Locate the cell with the specified text and output its [X, Y] center coordinate. 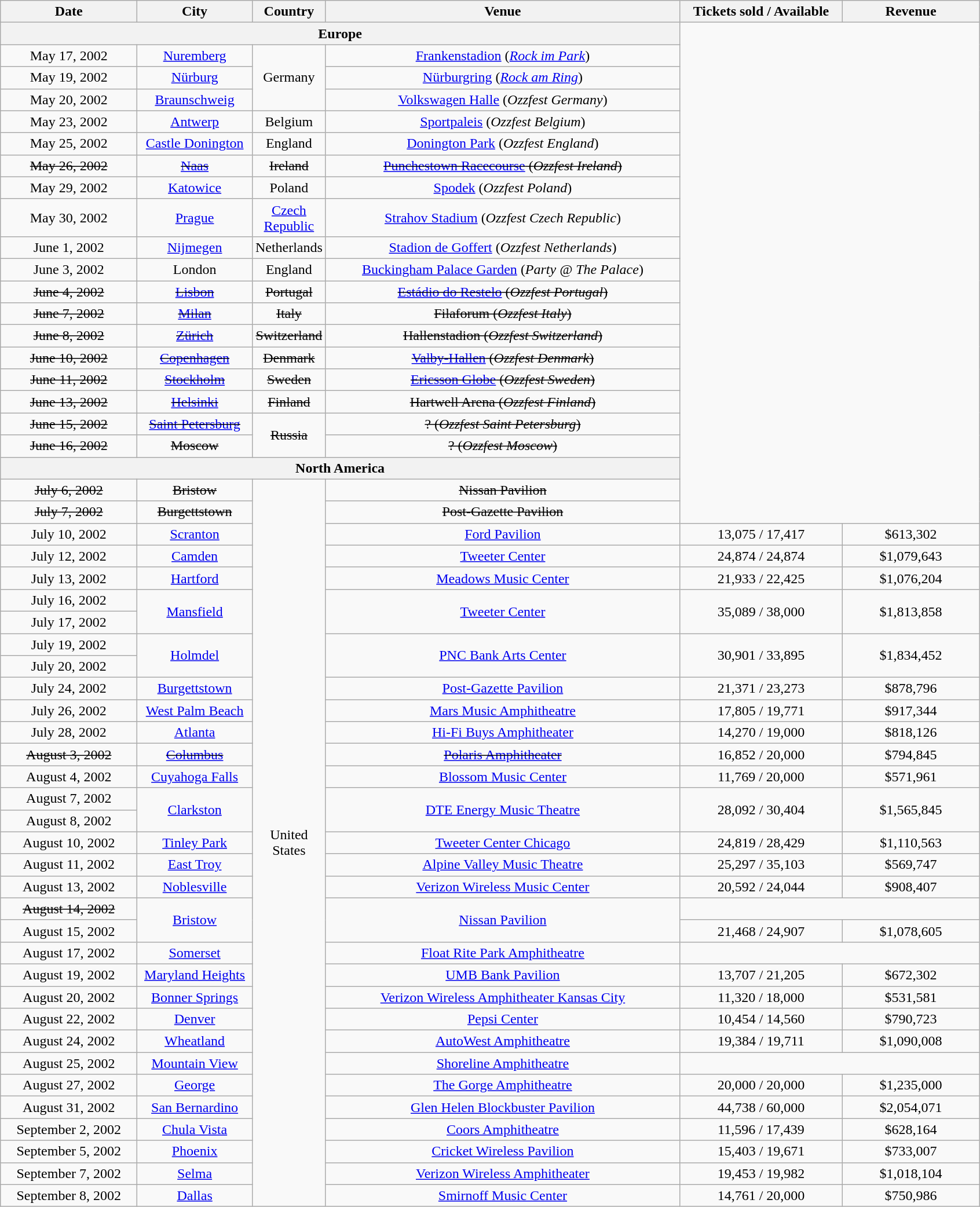
Pepsi Center [503, 1019]
Finland [288, 402]
Somerset [195, 953]
Europe [341, 34]
Mansfield [195, 611]
35,089 / 38,000 [761, 611]
Denver [195, 1019]
Country [288, 12]
City [195, 12]
AutoWest Amphitheatre [503, 1041]
Nürburgring (Rock am Ring) [503, 78]
Revenue [911, 12]
May 20, 2002 [69, 100]
Lisbon [195, 291]
San Bernardino [195, 1107]
Moscow [195, 446]
Ireland [288, 166]
June 11, 2002 [69, 380]
24,819 / 28,429 [761, 843]
August 20, 2002 [69, 997]
Denmark [288, 358]
$628,164 [911, 1129]
August 10, 2002 [69, 843]
Holmdel [195, 656]
Punchestown Racecourse (Ozzfest Ireland) [503, 166]
Tweeter Center Chicago [503, 843]
July 26, 2002 [69, 711]
Ford Pavilion [503, 534]
Clarkston [195, 810]
Tinley Park [195, 843]
Sweden [288, 380]
$672,302 [911, 975]
Noblesville [195, 887]
East Troy [195, 865]
Shoreline Amphitheatre [503, 1063]
Stockholm [195, 380]
Castle Donington [195, 144]
Katowice [195, 188]
May 19, 2002 [69, 78]
Coors Amphitheatre [503, 1129]
May 23, 2002 [69, 122]
West Palm Beach [195, 711]
$1,078,605 [911, 931]
25,297 / 35,103 [761, 865]
June 16, 2002 [69, 446]
Milan [195, 314]
Date [69, 12]
July 13, 2002 [69, 578]
August 24, 2002 [69, 1041]
Copenhagen [195, 358]
Filaforum (Ozzfest Italy) [503, 314]
June 13, 2002 [69, 402]
Chula Vista [195, 1129]
Zürich [195, 336]
Hartwell Arena (Ozzfest Finland) [503, 402]
Netherlands [288, 247]
Columbus [195, 755]
$1,018,104 [911, 1173]
Poland [288, 188]
30,901 / 33,895 [761, 656]
May 29, 2002 [69, 188]
August 3, 2002 [69, 755]
28,092 / 30,404 [761, 810]
August 15, 2002 [69, 931]
11,769 / 20,000 [761, 777]
10,454 / 14,560 [761, 1019]
July 19, 2002 [69, 645]
$878,796 [911, 689]
Valby-Hallen (Ozzfest Denmark) [503, 358]
Smirnoff Music Center [503, 1195]
Venue [503, 12]
$908,407 [911, 887]
$1,565,845 [911, 810]
August 11, 2002 [69, 865]
Maryland Heights [195, 975]
Cricket Wireless Pavilion [503, 1151]
44,738 / 60,000 [761, 1107]
August 31, 2002 [69, 1107]
$733,007 [911, 1151]
21,371 / 23,273 [761, 689]
Blossom Music Center [503, 777]
Germany [288, 78]
19,453 / 19,982 [761, 1173]
Camden [195, 556]
United States [288, 843]
Verizon Wireless Amphitheater [503, 1173]
July 24, 2002 [69, 689]
September 8, 2002 [69, 1195]
Polaris Amphitheater [503, 755]
20,592 / 24,044 [761, 887]
? (Ozzfest Saint Petersburg) [503, 424]
Tickets sold / Available [761, 12]
$917,344 [911, 711]
June 3, 2002 [69, 269]
19,384 / 19,711 [761, 1041]
Scranton [195, 534]
August 13, 2002 [69, 887]
21,468 / 24,907 [761, 931]
Estádio do Restelo (Ozzfest Portugal) [503, 291]
July 16, 2002 [69, 600]
$2,054,071 [911, 1107]
Cuyahoga Falls [195, 777]
Italy [288, 314]
August 8, 2002 [69, 821]
July 10, 2002 [69, 534]
Strahov Stadium (Ozzfest Czech Republic) [503, 218]
July 28, 2002 [69, 733]
17,805 / 19,771 [761, 711]
Hallenstadion (Ozzfest Switzerland) [503, 336]
11,320 / 18,000 [761, 997]
August 17, 2002 [69, 953]
Donington Park (Ozzfest England) [503, 144]
$613,302 [911, 534]
20,000 / 20,000 [761, 1085]
Bonner Springs [195, 997]
24,874 / 24,874 [761, 556]
July 17, 2002 [69, 622]
21,933 / 22,425 [761, 578]
Switzerland [288, 336]
August 19, 2002 [69, 975]
$1,079,643 [911, 556]
13,707 / 21,205 [761, 975]
11,596 / 17,439 [761, 1129]
Selma [195, 1173]
June 10, 2002 [69, 358]
George [195, 1085]
$1,110,563 [911, 843]
July 7, 2002 [69, 512]
Sportpaleis (Ozzfest Belgium) [503, 122]
Alpine Valley Music Theatre [503, 865]
June 15, 2002 [69, 424]
Mountain View [195, 1063]
August 4, 2002 [69, 777]
$1,235,000 [911, 1085]
15,403 / 19,671 [761, 1151]
14,761 / 20,000 [761, 1195]
Naas [195, 166]
Nürburg [195, 78]
May 25, 2002 [69, 144]
Atlanta [195, 733]
August 7, 2002 [69, 799]
Nijmegen [195, 247]
14,270 / 19,000 [761, 733]
July 20, 2002 [69, 667]
Czech Republic [288, 218]
May 30, 2002 [69, 218]
Phoenix [195, 1151]
June 7, 2002 [69, 314]
August 14, 2002 [69, 909]
Nuremberg [195, 56]
June 8, 2002 [69, 336]
Mars Music Amphitheatre [503, 711]
$569,747 [911, 865]
$1,090,008 [911, 1041]
June 4, 2002 [69, 291]
May 17, 2002 [69, 56]
13,075 / 17,417 [761, 534]
$790,723 [911, 1019]
Russia [288, 435]
July 6, 2002 [69, 490]
UMB Bank Pavilion [503, 975]
$571,961 [911, 777]
$1,076,204 [911, 578]
July 12, 2002 [69, 556]
Ericsson Globe (Ozzfest Sweden) [503, 380]
Hartford [195, 578]
September 7, 2002 [69, 1173]
North America [341, 468]
Portugal [288, 291]
August 25, 2002 [69, 1063]
$1,813,858 [911, 611]
$794,845 [911, 755]
Meadows Music Center [503, 578]
Float Rite Park Amphitheatre [503, 953]
16,852 / 20,000 [761, 755]
Verizon Wireless Music Center [503, 887]
September 2, 2002 [69, 1129]
Spodek (Ozzfest Poland) [503, 188]
The Gorge Amphitheatre [503, 1085]
June 1, 2002 [69, 247]
$750,986 [911, 1195]
August 22, 2002 [69, 1019]
Volkswagen Halle (Ozzfest Germany) [503, 100]
September 5, 2002 [69, 1151]
DTE Energy Music Theatre [503, 810]
Antwerp [195, 122]
$818,126 [911, 733]
PNC Bank Arts Center [503, 656]
May 26, 2002 [69, 166]
August 27, 2002 [69, 1085]
London [195, 269]
Glen Helen Blockbuster Pavilion [503, 1107]
Helsinki [195, 402]
Dallas [195, 1195]
$1,834,452 [911, 656]
$531,581 [911, 997]
Stadion de Goffert (Ozzfest Netherlands) [503, 247]
? (Ozzfest Moscow) [503, 446]
Saint Petersburg [195, 424]
Buckingham Palace Garden (Party @ The Palace) [503, 269]
Frankenstadion (Rock im Park) [503, 56]
Belgium [288, 122]
Wheatland [195, 1041]
Hi-Fi Buys Amphitheater [503, 733]
Verizon Wireless Amphitheater Kansas City [503, 997]
Braunschweig [195, 100]
Prague [195, 218]
